Pinpoint the cell where the given text exists, returning its [x, y] midpoint coordinate. 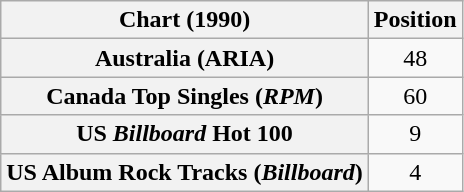
60 [415, 96]
US Album Rock Tracks (Billboard) [185, 172]
4 [415, 172]
US Billboard Hot 100 [185, 134]
9 [415, 134]
48 [415, 58]
Position [415, 20]
Australia (ARIA) [185, 58]
Canada Top Singles (RPM) [185, 96]
Chart (1990) [185, 20]
